Search for the cell housing the specified text and yield its (X, Y) center coordinate. 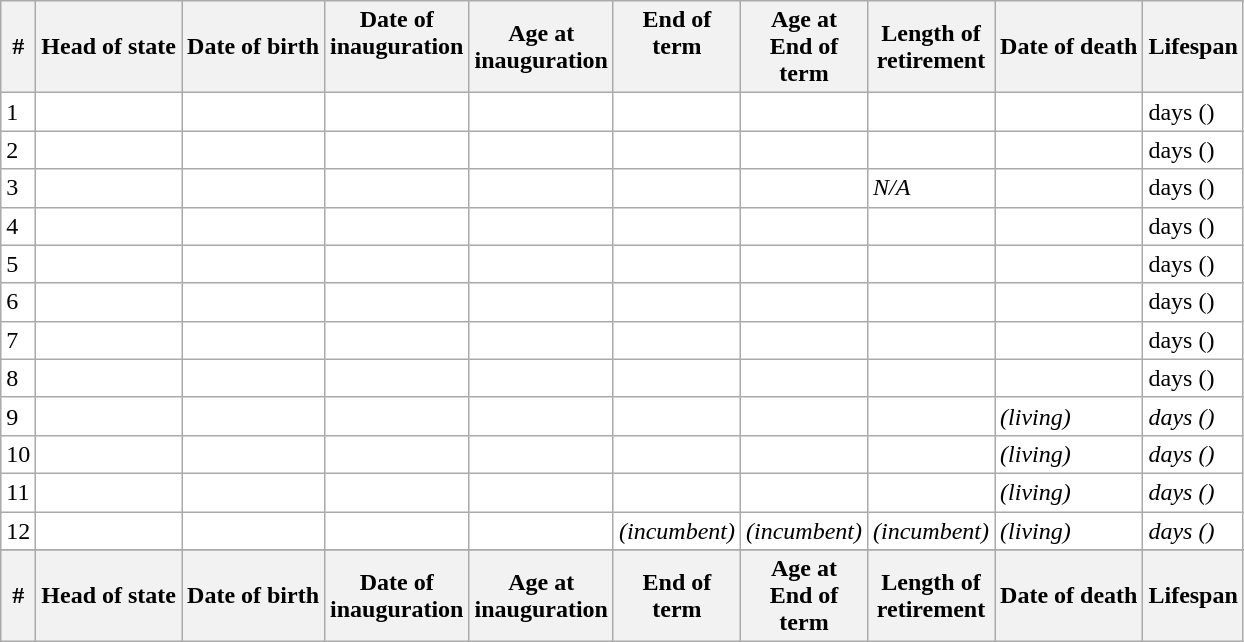
Age atinauguration (541, 596)
11 (18, 492)
9 (18, 416)
10 (18, 454)
1 (18, 112)
N/A (932, 188)
7 (18, 340)
4 (18, 226)
8 (18, 378)
6 (18, 302)
5 (18, 264)
Date ofinauguration (397, 596)
3 (18, 188)
Age at inauguration (541, 47)
Date of inauguration (397, 47)
2 (18, 150)
12 (18, 531)
